Locate the cell with the specified text and output its (X, Y) center coordinate. 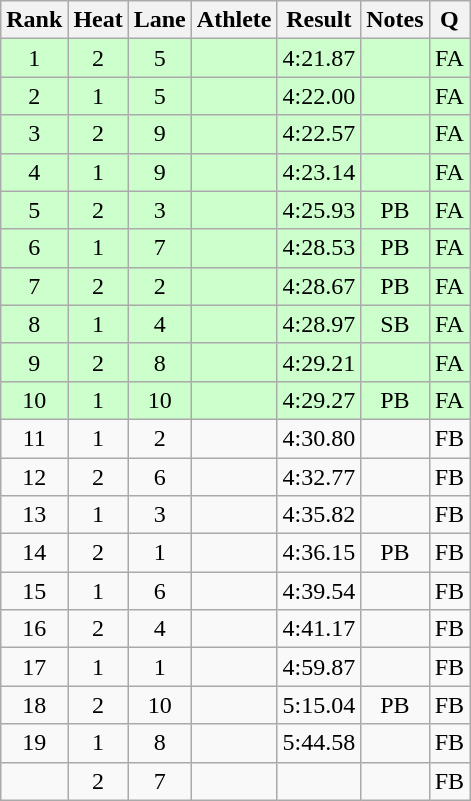
4:59.87 (319, 667)
4:28.97 (319, 324)
4:28.67 (319, 286)
4:22.00 (319, 96)
14 (34, 553)
4:25.93 (319, 210)
Result (319, 20)
4:21.87 (319, 58)
12 (34, 477)
5:15.04 (319, 705)
4:36.15 (319, 553)
SB (395, 324)
4:28.53 (319, 248)
11 (34, 438)
5:44.58 (319, 743)
17 (34, 667)
Rank (34, 20)
4:41.17 (319, 629)
4:39.54 (319, 591)
Heat (98, 20)
Lane (160, 20)
Q (449, 20)
Athlete (234, 20)
4:29.21 (319, 362)
15 (34, 591)
4:22.57 (319, 134)
18 (34, 705)
16 (34, 629)
4:30.80 (319, 438)
4:32.77 (319, 477)
4:35.82 (319, 515)
Notes (395, 20)
4:29.27 (319, 400)
13 (34, 515)
4:23.14 (319, 172)
19 (34, 743)
